Determine the [x, y] coordinate at the center of the cell enclosing the given text.  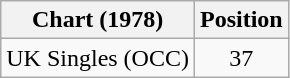
Position [241, 20]
Chart (1978) [98, 20]
UK Singles (OCC) [98, 58]
37 [241, 58]
